Return [x, y] of the center of cell containing provided text 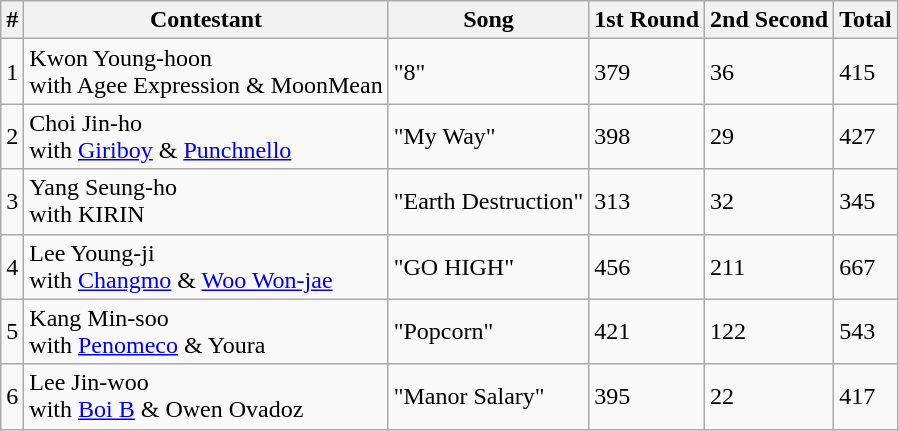
Kang Min-soowith Penomeco & Youra [206, 332]
3 [12, 202]
2nd Second [770, 20]
22 [770, 396]
# [12, 20]
6 [12, 396]
"Popcorn" [488, 332]
667 [866, 266]
417 [866, 396]
"My Way" [488, 136]
29 [770, 136]
398 [647, 136]
122 [770, 332]
Total [866, 20]
Lee Young-jiwith Changmo & Woo Won-jae [206, 266]
Kwon Young-hoonwith Agee Expression & MoonMean [206, 72]
395 [647, 396]
421 [647, 332]
"GO HIGH" [488, 266]
456 [647, 266]
Contestant [206, 20]
313 [647, 202]
345 [866, 202]
"Manor Salary" [488, 396]
"8" [488, 72]
5 [12, 332]
211 [770, 266]
Yang Seung-howith KIRIN [206, 202]
36 [770, 72]
415 [866, 72]
Lee Jin-woowith Boi B & Owen Ovadoz [206, 396]
543 [866, 332]
32 [770, 202]
Song [488, 20]
4 [12, 266]
427 [866, 136]
379 [647, 72]
Choi Jin-howith Giriboy & Punchnello [206, 136]
"Earth Destruction" [488, 202]
1 [12, 72]
2 [12, 136]
1st Round [647, 20]
